Identify which cell holds the provided text, then report its (x, y) central coordinate. 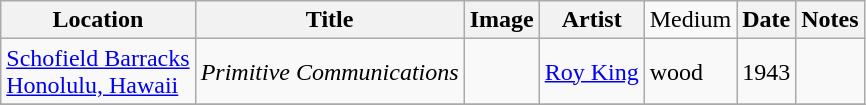
Title (330, 20)
Location (98, 20)
1943 (766, 72)
Image (502, 20)
Notes (830, 20)
Primitive Communications (330, 72)
Schofield BarracksHonolulu, Hawaii (98, 72)
wood (690, 72)
Medium (690, 20)
Roy King (592, 72)
Artist (592, 20)
Date (766, 20)
